Identify which cell holds the provided text, then report its [X, Y] central coordinate. 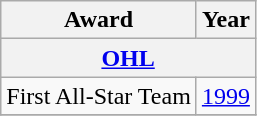
Award [99, 20]
Year [226, 20]
OHL [128, 58]
1999 [226, 96]
First All-Star Team [99, 96]
